Scan for the cell matching the given text and deliver its (x, y) coordinate at center. 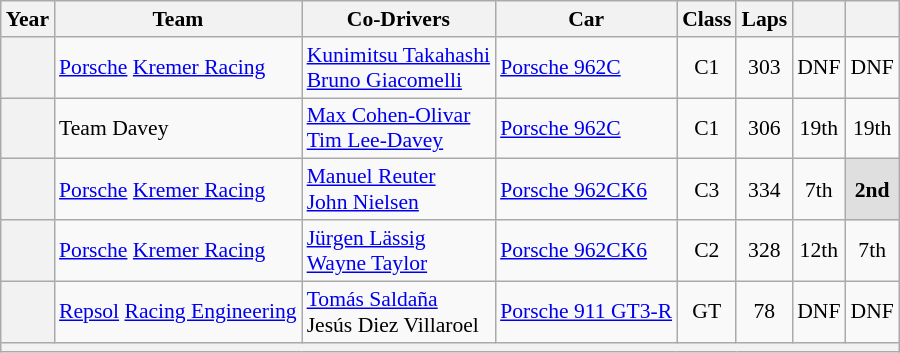
12th (818, 250)
Team (178, 19)
Tomás Saldaña Jesús Diez Villaroel (399, 312)
303 (764, 68)
306 (764, 128)
Max Cohen-Olivar Tim Lee-Davey (399, 128)
Team Davey (178, 128)
328 (764, 250)
334 (764, 190)
Class (706, 19)
Manuel Reuter John Nielsen (399, 190)
Co-Drivers (399, 19)
C3 (706, 190)
Repsol Racing Engineering (178, 312)
2nd (872, 190)
Porsche 911 GT3-R (586, 312)
Kunimitsu Takahashi Bruno Giacomelli (399, 68)
C2 (706, 250)
78 (764, 312)
Car (586, 19)
Jürgen Lässig Wayne Taylor (399, 250)
Laps (764, 19)
GT (706, 312)
Year (28, 19)
